Find where the given text appears and provide that cell's center as [X, Y] coordinate. 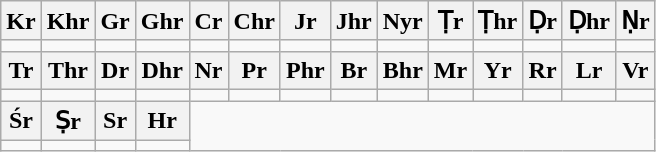
Vr [636, 70]
Ṣr [68, 120]
Yr [498, 70]
Thr [68, 70]
Ṭr [450, 21]
Bhr [402, 70]
Pr [254, 70]
Sr [115, 120]
Dr [115, 70]
Cr [208, 21]
Br [354, 70]
Nyr [402, 21]
Ṭhr [498, 21]
Ṇr [636, 21]
Jhr [354, 21]
Hr [162, 120]
Lr [588, 70]
Chr [254, 21]
Nr [208, 70]
Ḍr [543, 21]
Dhr [162, 70]
Śr [21, 120]
Ghr [162, 21]
Kr [21, 21]
Ḍhr [588, 21]
Tr [21, 70]
Jr [305, 21]
Mr [450, 70]
Phr [305, 70]
Rr [543, 70]
Gr [115, 21]
Khr [68, 21]
